Output the (x, y) coordinate of the center of the cell containing the given text.  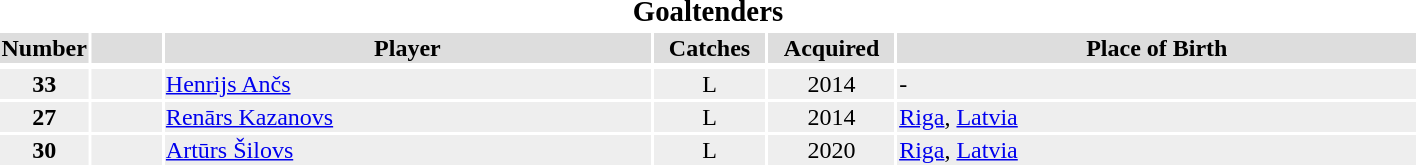
- (1157, 84)
27 (44, 117)
Catches (709, 48)
30 (44, 150)
Henrijs Ančs (407, 84)
33 (44, 84)
Renārs Kazanovs (407, 117)
Number (44, 48)
Artūrs Šilovs (407, 150)
2020 (832, 150)
Place of Birth (1157, 48)
Acquired (832, 48)
Player (407, 48)
